Capture the cell that displays the provided text and extract its [x, y] central coordinate. 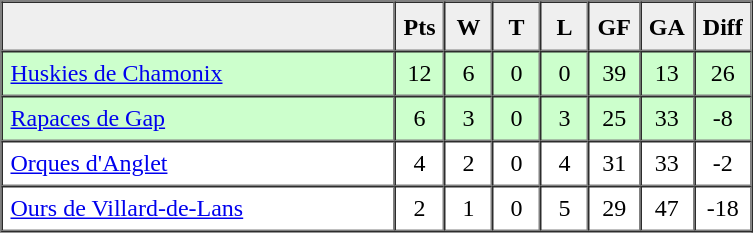
Huskies de Chamonix [198, 74]
25 [614, 118]
W [468, 27]
1 [468, 208]
-18 [723, 208]
T [516, 27]
12 [419, 74]
GF [614, 27]
Ours de Villard-de-Lans [198, 208]
-2 [723, 164]
39 [614, 74]
13 [667, 74]
GA [667, 27]
5 [564, 208]
Pts [419, 27]
Orques d'Anglet [198, 164]
-8 [723, 118]
Diff [723, 27]
29 [614, 208]
Rapaces de Gap [198, 118]
L [564, 27]
26 [723, 74]
47 [667, 208]
31 [614, 164]
